For the text-containing cell, return its midpoint in (x, y) coordinate format. 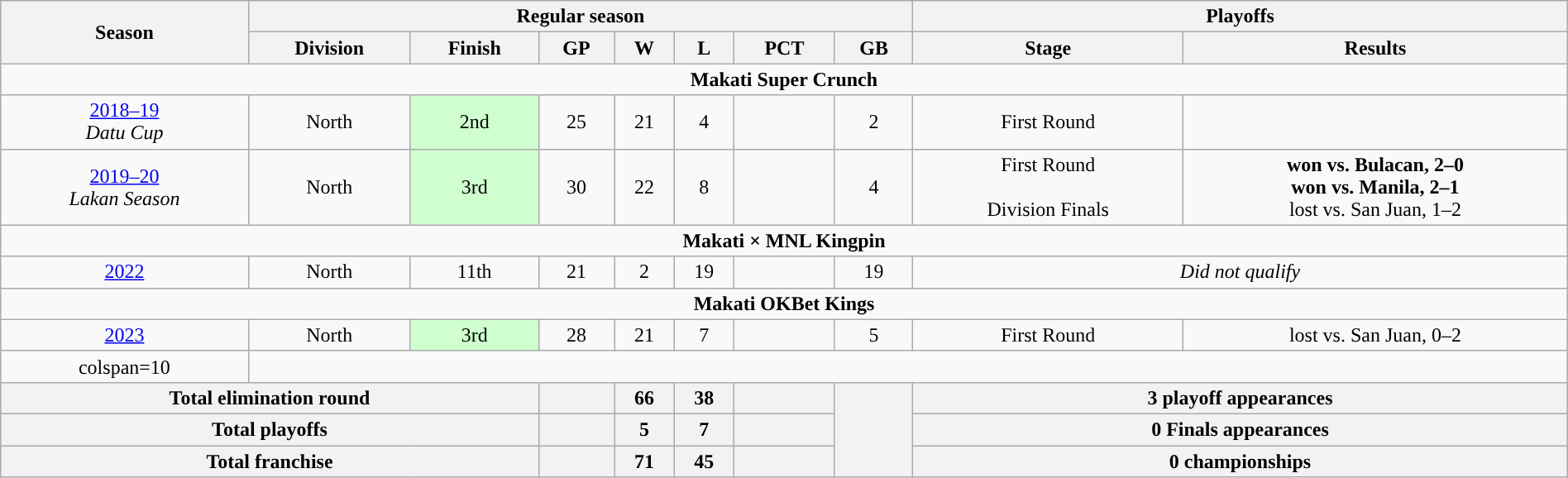
Makati Super Crunch (784, 79)
71 (644, 461)
Makati × MNL Kingpin (784, 241)
colspan=10 (124, 366)
66 (644, 398)
L (704, 48)
Regular season (581, 17)
Results (1376, 48)
2018–19 Datu Cup (124, 122)
Season (124, 32)
First RoundDivision Finals (1049, 187)
11th (475, 272)
Total franchise (270, 461)
22 (644, 187)
2019–20 Lakan Season (124, 187)
0 championships (1241, 461)
38 (704, 398)
2022 (124, 272)
28 (576, 335)
Stage (1049, 48)
GP (576, 48)
0 Finals appearances (1241, 429)
Total elimination round (270, 398)
25 (576, 122)
2023 (124, 335)
30 (576, 187)
GB (873, 48)
8 (704, 187)
Division (329, 48)
W (644, 48)
Did not qualify (1241, 272)
Total playoffs (270, 429)
Playoffs (1241, 17)
3 playoff appearances (1241, 398)
Finish (475, 48)
Makati OKBet Kings (784, 304)
PCT (785, 48)
45 (704, 461)
won vs. Bulacan, 2–0won vs. Manila, 2–1lost vs. San Juan, 1–2 (1376, 187)
2nd (475, 122)
lost vs. San Juan, 0–2 (1376, 335)
